Provide the (X, Y) coordinate of the cell's center where the given text is located.  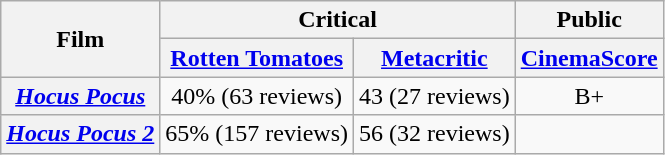
56 (32 reviews) (435, 134)
Critical (338, 20)
B+ (589, 96)
65% (157 reviews) (257, 134)
Rotten Tomatoes (257, 58)
Public (589, 20)
Film (80, 39)
43 (27 reviews) (435, 96)
Hocus Pocus (80, 96)
CinemaScore (589, 58)
40% (63 reviews) (257, 96)
Metacritic (435, 58)
Hocus Pocus 2 (80, 134)
